Scan for the cell matching the given text and deliver its (X, Y) coordinate at center. 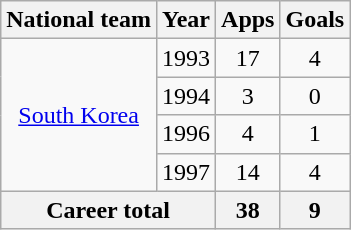
38 (248, 210)
1994 (186, 96)
0 (315, 96)
Goals (315, 20)
Year (186, 20)
1 (315, 134)
9 (315, 210)
1993 (186, 58)
National team (79, 20)
17 (248, 58)
14 (248, 172)
3 (248, 96)
Apps (248, 20)
Career total (108, 210)
1997 (186, 172)
South Korea (79, 115)
1996 (186, 134)
